Determine the [x, y] coordinate at the center of the cell enclosing the given text.  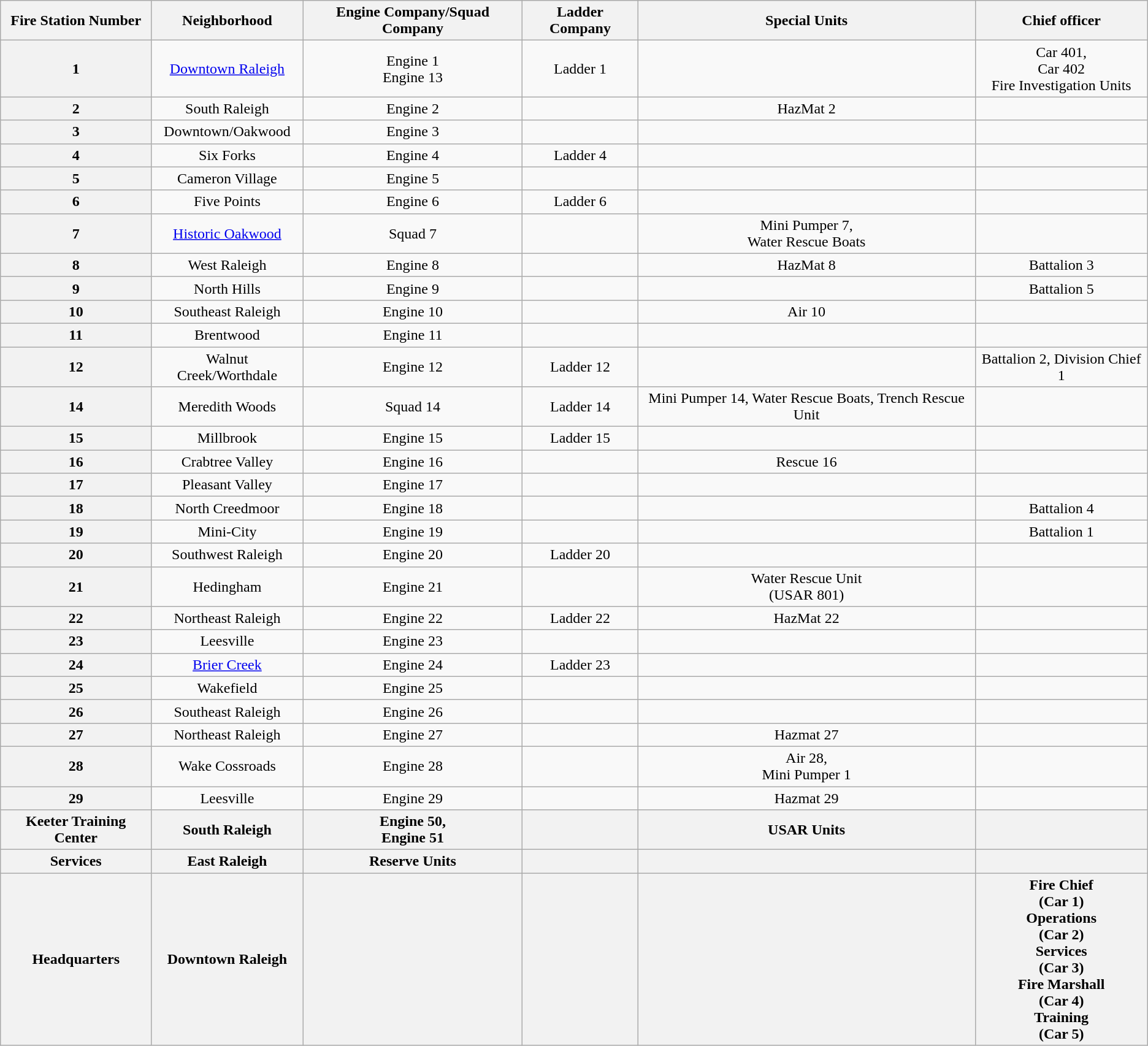
Engine 29 [413, 798]
Southwest Raleigh [227, 555]
Car 401,Car 402Fire Investigation Units [1061, 69]
26 [76, 711]
20 [76, 555]
Ladder Company [580, 21]
Engine Company/Squad Company [413, 21]
27 [76, 735]
9 [76, 288]
28 [76, 766]
Fire Chief(Car 1)Operations(Car 2)Services(Car 3)Fire Marshall(Car 4)Training(Car 5) [1061, 959]
Ladder 1 [580, 69]
HazMat 2 [806, 109]
Engine 17 [413, 485]
Ladder 14 [580, 407]
Chief officer [1061, 21]
Engine 21 [413, 586]
North Hills [227, 288]
11 [76, 335]
6 [76, 202]
Battalion 2, Division Chief 1 [1061, 367]
Fire Station Number [76, 21]
10 [76, 311]
Five Points [227, 202]
Battalion 4 [1061, 508]
5 [76, 178]
Air 10 [806, 311]
Hazmat 27 [806, 735]
Reserve Units [413, 861]
Battalion 1 [1061, 532]
Historic Oakwood [227, 233]
Ladder 6 [580, 202]
Neighborhood [227, 21]
Ladder 23 [580, 665]
Walnut Creek/Worthdale [227, 367]
Engine 11 [413, 335]
2 [76, 109]
19 [76, 532]
3 [76, 132]
Engine 18 [413, 508]
7 [76, 233]
Water Rescue Unit(USAR 801) [806, 586]
Engine 4 [413, 155]
Headquarters [76, 959]
Engine 5 [413, 178]
Engine 1 Engine 13 [413, 69]
Engine 6 [413, 202]
12 [76, 367]
Brier Creek [227, 665]
Engine 19 [413, 532]
Millbrook [227, 438]
Engine 16 [413, 462]
West Raleigh [227, 265]
North Creedmoor [227, 508]
Engine 24 [413, 665]
21 [76, 586]
23 [76, 641]
15 [76, 438]
8 [76, 265]
East Raleigh [227, 861]
Engine 26 [413, 711]
Ladder 4 [580, 155]
Mini-City [227, 532]
Engine 25 [413, 688]
Services [76, 861]
Engine 15 [413, 438]
Air 28,Mini Pumper 1 [806, 766]
Mini Pumper 7,Water Rescue Boats [806, 233]
Engine 22 [413, 618]
14 [76, 407]
18 [76, 508]
4 [76, 155]
24 [76, 665]
Engine 50,Engine 51 [413, 830]
Engine 12 [413, 367]
USAR Units [806, 830]
Pleasant Valley [227, 485]
Squad 7 [413, 233]
Ladder 22 [580, 618]
29 [76, 798]
1 [76, 69]
Hedingham [227, 586]
Engine 20 [413, 555]
Cameron Village [227, 178]
Hazmat 29 [806, 798]
Engine 9 [413, 288]
Wakefield [227, 688]
Brentwood [227, 335]
Crabtree Valley [227, 462]
Engine 23 [413, 641]
Engine 2 [413, 109]
16 [76, 462]
Battalion 5 [1061, 288]
HazMat 22 [806, 618]
Mini Pumper 14, Water Rescue Boats, Trench Rescue Unit [806, 407]
Ladder 15 [580, 438]
Six Forks [227, 155]
Downtown/Oakwood [227, 132]
Engine 28 [413, 766]
17 [76, 485]
HazMat 8 [806, 265]
Engine 3 [413, 132]
Engine 8 [413, 265]
Meredith Woods [227, 407]
25 [76, 688]
Squad 14 [413, 407]
Battalion 3 [1061, 265]
22 [76, 618]
Ladder 12 [580, 367]
Keeter Training Center [76, 830]
Rescue 16 [806, 462]
Engine 27 [413, 735]
Engine 10 [413, 311]
Special Units [806, 21]
Wake Cossroads [227, 766]
Ladder 20 [580, 555]
